From the cell containing the given text, extract its center point as (x, y) coordinate. 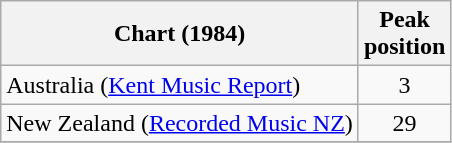
Chart (1984) (180, 34)
29 (404, 123)
Peakposition (404, 34)
Australia (Kent Music Report) (180, 85)
New Zealand (Recorded Music NZ) (180, 123)
3 (404, 85)
